Capture the cell that displays the provided text and extract its (x, y) central coordinate. 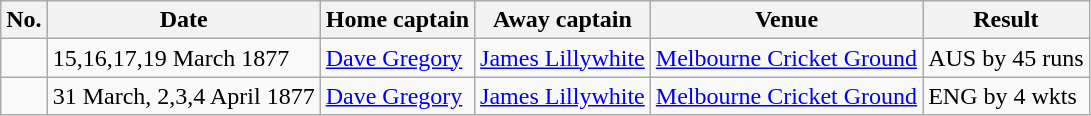
Date (184, 20)
Venue (786, 20)
No. (24, 20)
AUS by 45 runs (1006, 58)
Home captain (397, 20)
Away captain (563, 20)
31 March, 2,3,4 April 1877 (184, 96)
15,16,17,19 March 1877 (184, 58)
ENG by 4 wkts (1006, 96)
Result (1006, 20)
